Provide the [x, y] coordinate of the cell's center where the given text is located.  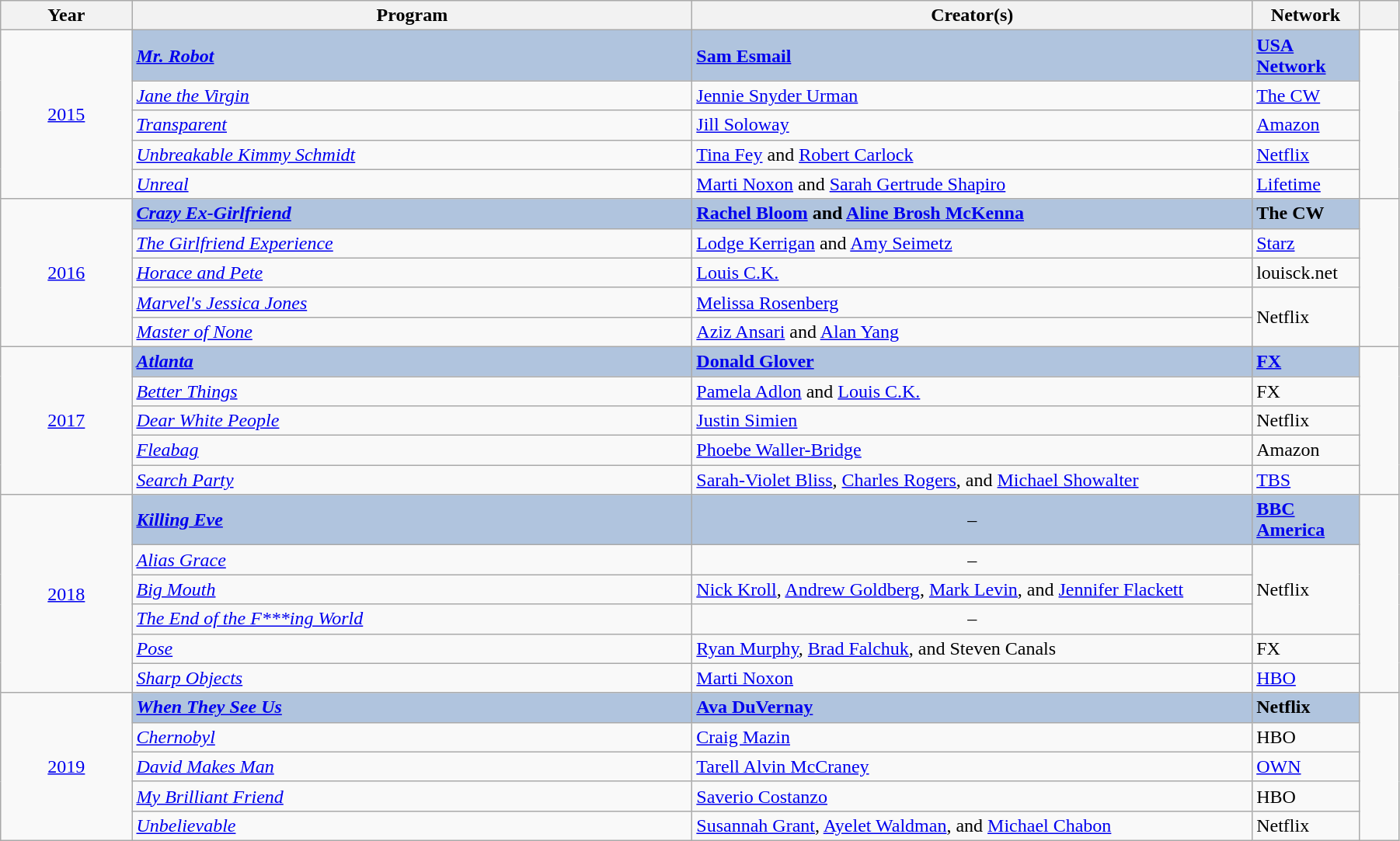
The Girlfriend Experience [412, 243]
Pamela Adlon and Louis C.K. [973, 391]
Network [1306, 16]
2016 [67, 273]
Susannah Grant, Ayelet Waldman, and Michael Chabon [973, 825]
Starz [1306, 243]
Melissa Rosenberg [973, 302]
Marvel's Jessica Jones [412, 302]
Program [412, 16]
Killing Eve [412, 520]
Big Mouth [412, 589]
Sharp Objects [412, 678]
BBC America [1306, 520]
Dear White People [412, 421]
Tina Fey and Robert Carlock [973, 155]
David Makes Man [412, 766]
USA Network [1306, 56]
Pose [412, 648]
Unbelievable [412, 825]
Year [67, 16]
Unreal [412, 184]
TBS [1306, 480]
Tarell Alvin McCraney [973, 766]
2017 [67, 420]
Donald Glover [973, 361]
Justin Simien [973, 421]
2018 [67, 593]
Fleabag [412, 450]
Atlanta [412, 361]
Marti Noxon [973, 678]
Louis C.K. [973, 273]
Ava DuVernay [973, 707]
Jane the Virgin [412, 96]
Chernobyl [412, 737]
Rachel Bloom and Aline Brosh McKenna [973, 214]
Marti Noxon and Sarah Gertrude Shapiro [973, 184]
OWN [1306, 766]
When They See Us [412, 707]
Search Party [412, 480]
Sarah-Violet Bliss, Charles Rogers, and Michael Showalter [973, 480]
Transparent [412, 125]
Saverio Costanzo [973, 796]
Ryan Murphy, Brad Falchuk, and Steven Canals [973, 648]
Lodge Kerrigan and Amy Seimetz [973, 243]
Unbreakable Kimmy Schmidt [412, 155]
Craig Mazin [973, 737]
Jill Soloway [973, 125]
Alias Grace [412, 560]
Master of None [412, 332]
Aziz Ansari and Alan Yang [973, 332]
Mr. Robot [412, 56]
Sam Esmail [973, 56]
Nick Kroll, Andrew Goldberg, Mark Levin, and Jennifer Flackett [973, 589]
Crazy Ex-Girlfriend [412, 214]
Creator(s) [973, 16]
Lifetime [1306, 184]
Better Things [412, 391]
My Brilliant Friend [412, 796]
Phoebe Waller-Bridge [973, 450]
louisck.net [1306, 273]
Jennie Snyder Urman [973, 96]
Horace and Pete [412, 273]
The End of the F***ing World [412, 619]
2015 [67, 115]
2019 [67, 766]
